Provide the (x, y) coordinate of the cell's center where the given text is located.  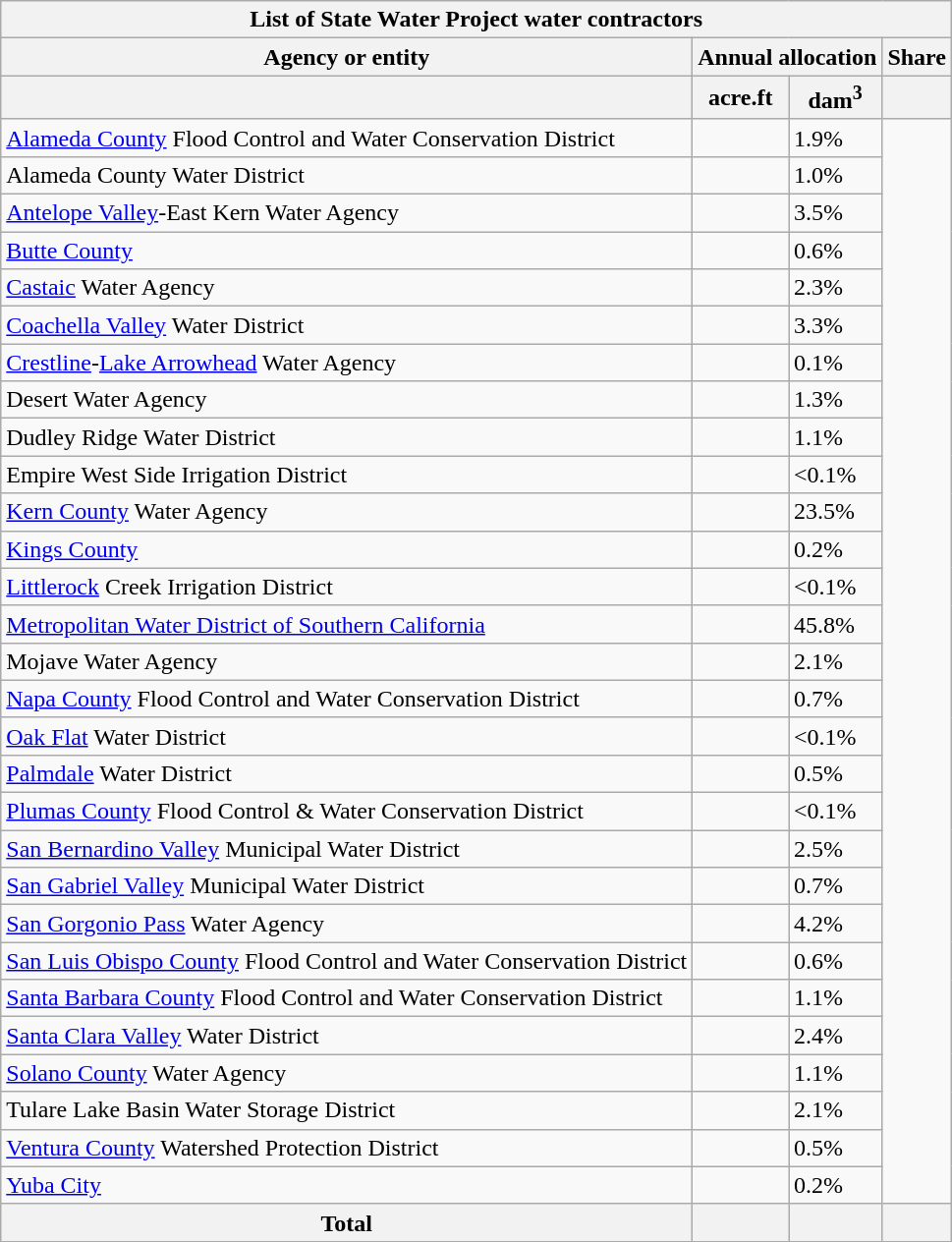
Butte County (347, 251)
San Bernardino Valley Municipal Water District (347, 849)
Littlerock Creek Irrigation District (347, 587)
Kings County (347, 549)
Oak Flat Water District (347, 736)
Tulare Lake Basin Water Storage District (347, 1110)
Napa County Flood Control and Water Conservation District (347, 699)
Ventura County Watershed Protection District (347, 1148)
2.4% (835, 1036)
0.1% (835, 363)
Mojave Water Agency (347, 661)
Castaic Water Agency (347, 288)
23.5% (835, 512)
List of State Water Project water contractors (476, 20)
Antelope Valley-East Kern Water Agency (347, 213)
4.2% (835, 924)
Desert Water Agency (347, 400)
1.0% (835, 175)
Total (347, 1222)
Annual allocation (788, 57)
1.9% (835, 138)
acre.ft (741, 98)
3.3% (835, 325)
Solano County Water Agency (347, 1073)
Alameda County Water District (347, 175)
Share (918, 57)
Santa Barbara County Flood Control and Water Conservation District (347, 998)
San Luis Obispo County Flood Control and Water Conservation District (347, 961)
Plumas County Flood Control & Water Conservation District (347, 812)
Santa Clara Valley Water District (347, 1036)
Alameda County Flood Control and Water Conservation District (347, 138)
San Gabriel Valley Municipal Water District (347, 886)
Palmdale Water District (347, 773)
Crestline-Lake Arrowhead Water Agency (347, 363)
Kern County Water Agency (347, 512)
45.8% (835, 624)
Metropolitan Water District of Southern California (347, 624)
San Gorgonio Pass Water Agency (347, 924)
Dudley Ridge Water District (347, 437)
3.5% (835, 213)
2.3% (835, 288)
Coachella Valley Water District (347, 325)
Agency or entity (347, 57)
1.3% (835, 400)
Empire West Side Irrigation District (347, 475)
2.5% (835, 849)
dam3 (835, 98)
Yuba City (347, 1185)
